Scan for the cell matching the given text and deliver its (X, Y) coordinate at center. 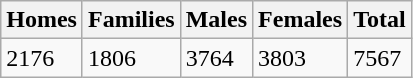
3764 (216, 58)
Total (380, 20)
Homes (42, 20)
7567 (380, 58)
Females (300, 20)
Families (131, 20)
1806 (131, 58)
3803 (300, 58)
2176 (42, 58)
Males (216, 20)
